Find where the given text appears and provide that cell's center as [x, y] coordinate. 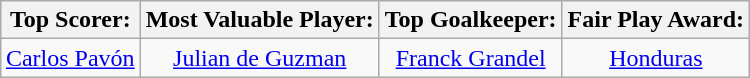
Fair Play Award: [656, 20]
Most Valuable Player: [260, 20]
Honduras [656, 58]
Franck Grandel [470, 58]
Top Scorer: [70, 20]
Top Goalkeeper: [470, 20]
Carlos Pavón [70, 58]
Julian de Guzman [260, 58]
